Search for the cell housing the specified text and yield its [X, Y] center coordinate. 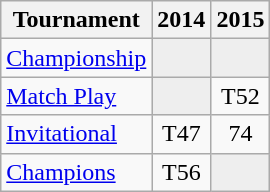
Invitational [76, 134]
Tournament [76, 20]
Championship [76, 58]
T47 [182, 134]
Champions [76, 172]
Match Play [76, 96]
2014 [182, 20]
T56 [182, 172]
2015 [240, 20]
74 [240, 134]
T52 [240, 96]
